Search for the cell housing the specified text and yield its (X, Y) center coordinate. 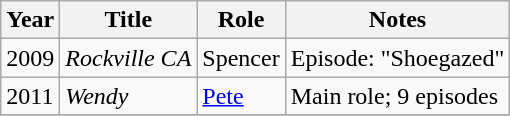
Year (30, 20)
Wendy (128, 96)
Notes (398, 20)
Title (128, 20)
Rockville CA (128, 58)
Pete (241, 96)
2011 (30, 96)
Episode: "Shoegazed" (398, 58)
Main role; 9 episodes (398, 96)
2009 (30, 58)
Role (241, 20)
Spencer (241, 58)
